Identify which cell holds the provided text, then report its [X, Y] central coordinate. 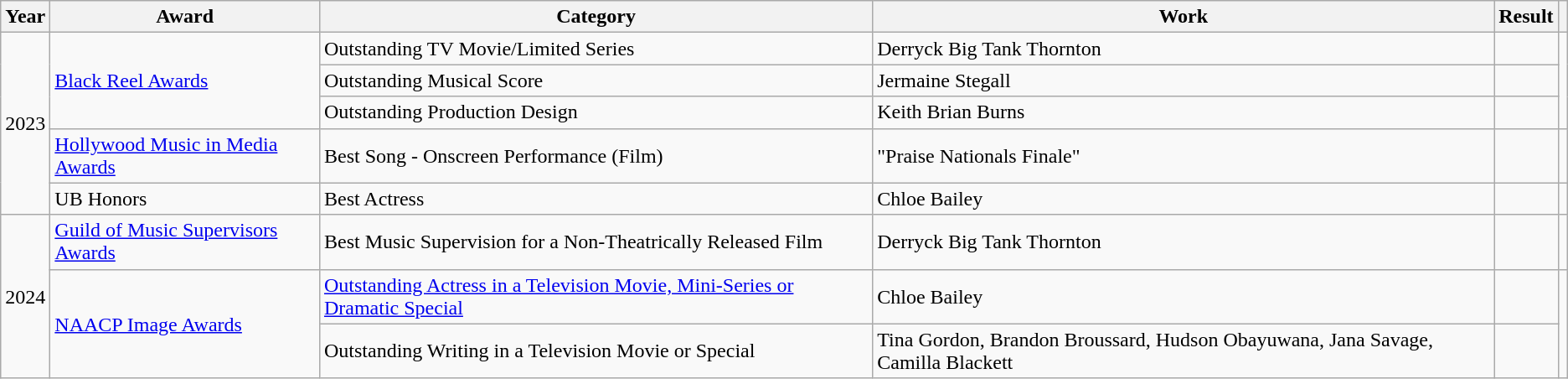
Result [1526, 17]
Black Reel Awards [185, 80]
Jermaine Stegall [1184, 80]
Outstanding Writing in a Television Movie or Special [596, 350]
Award [185, 17]
Keith Brian Burns [1184, 112]
2023 [25, 124]
Work [1184, 17]
Tina Gordon, Brandon Broussard, Hudson Obayuwana, Jana Savage, Camilla Blackett [1184, 350]
Best Song - Onscreen Performance (Film) [596, 156]
Outstanding Actress in a Television Movie, Mini-Series or Dramatic Special [596, 297]
UB Honors [185, 199]
Best Actress [596, 199]
Outstanding Musical Score [596, 80]
Hollywood Music in Media Awards [185, 156]
"Praise Nationals Finale" [1184, 156]
Outstanding Production Design [596, 112]
Guild of Music Supervisors Awards [185, 241]
2024 [25, 297]
NAACP Image Awards [185, 324]
Year [25, 17]
Outstanding TV Movie/Limited Series [596, 49]
Category [596, 17]
Best Music Supervision for a Non-Theatrically Released Film [596, 241]
